Find where the given text appears and provide that cell's center as (x, y) coordinate. 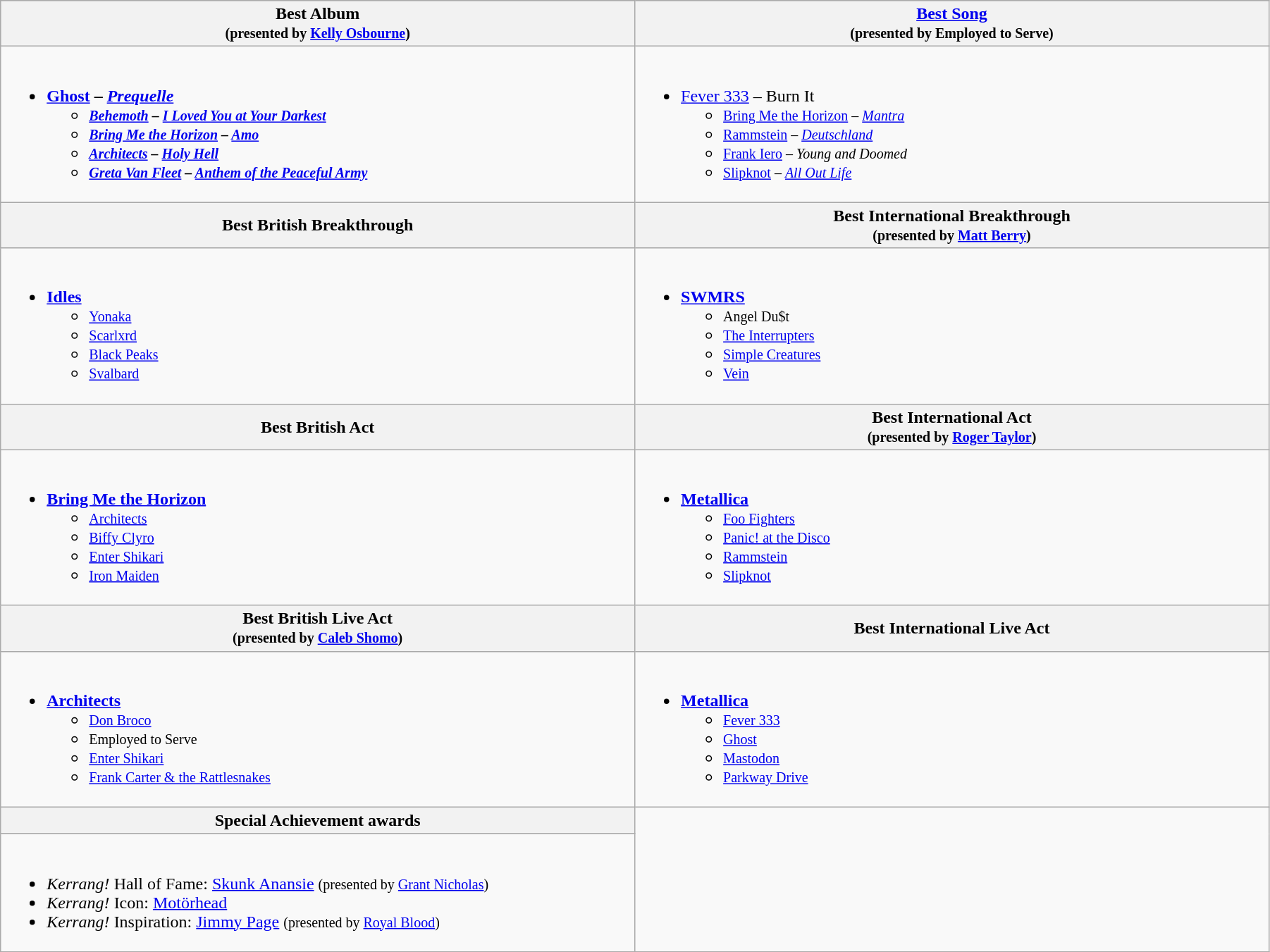
Best British Act (318, 427)
Best Song (presented by Employed to Serve) (952, 24)
MetallicaFoo FightersPanic! at the DiscoRammsteinSlipknot (952, 527)
MetallicaFever 333GhostMastodonParkway Drive (952, 729)
Best British Live Act (presented by Caleb Shomo) (318, 629)
Fever 333 – Burn ItBring Me the Horizon – MantraRammstein – DeutschlandFrank Iero – Young and DoomedSlipknot – All Out Life (952, 124)
IdlesYonakaScarlxrdBlack PeaksSvalbard (318, 326)
Best British Breakthrough (318, 225)
Best International Breakthrough (presented by Matt Berry) (952, 225)
Best International Live Act (952, 629)
ArchitectsDon BrocoEmployed to ServeEnter ShikariFrank Carter & the Rattlesnakes (318, 729)
Best International Act(presented by Roger Taylor) (952, 427)
Ghost – PrequelleBehemoth – I Loved You at Your DarkestBring Me the Horizon – AmoArchitects – Holy HellGreta Van Fleet – Anthem of the Peaceful Army (318, 124)
Bring Me the HorizonArchitectsBiffy ClyroEnter ShikariIron Maiden (318, 527)
Kerrang! Hall of Fame: Skunk Anansie (presented by Grant Nicholas)Kerrang! Icon: MotörheadKerrang! Inspiration: Jimmy Page (presented by Royal Blood) (318, 892)
Best Album (presented by Kelly Osbourne) (318, 24)
SWMRSAngel Du$tThe InterruptersSimple CreaturesVein (952, 326)
Special Achievement awards (318, 820)
